Pinpoint the cell where the given text exists, returning its [x, y] midpoint coordinate. 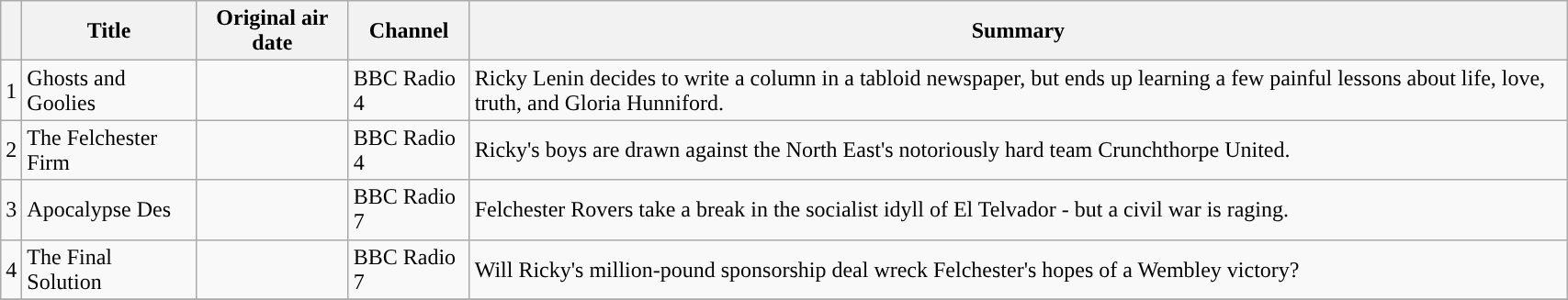
Will Ricky's million-pound sponsorship deal wreck Felchester's hopes of a Wembley victory? [1018, 270]
Apocalypse Des [109, 209]
Original air date [272, 31]
2 [11, 150]
Felchester Rovers take a break in the socialist idyll of El Telvador - but a civil war is raging. [1018, 209]
The Felchester Firm [109, 150]
1 [11, 90]
The Final Solution [109, 270]
Ricky's boys are drawn against the North East's notoriously hard team Crunchthorpe United. [1018, 150]
Summary [1018, 31]
Channel [409, 31]
4 [11, 270]
Title [109, 31]
3 [11, 209]
Ghosts and Goolies [109, 90]
